Return the (X, Y) coordinate for the center point of the cell that contains the specified text.  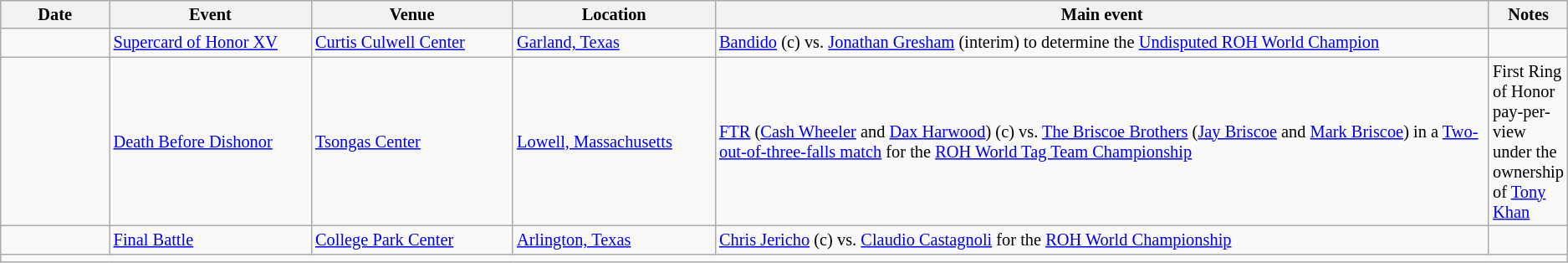
Death Before Dishonor (211, 142)
Venue (411, 14)
Curtis Culwell Center (411, 43)
Main event (1102, 14)
College Park Center (411, 240)
First Ring of Honor pay-per-view under the ownership of Tony Khan (1529, 142)
Location (614, 14)
Tsongas Center (411, 142)
Supercard of Honor XV (211, 43)
Notes (1529, 14)
Final Battle (211, 240)
Garland, Texas (614, 43)
Event (211, 14)
Lowell, Massachusetts (614, 142)
Chris Jericho (c) vs. Claudio Castagnoli for the ROH World Championship (1102, 240)
Date (55, 14)
Bandido (c) vs. Jonathan Gresham (interim) to determine the Undisputed ROH World Champion (1102, 43)
Arlington, Texas (614, 240)
